Locate the cell with the specified text and output its [X, Y] center coordinate. 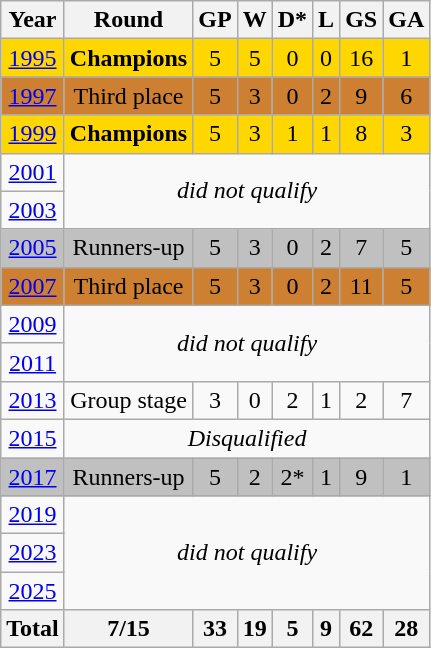
GS [362, 20]
2* [292, 477]
2013 [33, 400]
28 [406, 629]
W [254, 20]
1995 [33, 58]
11 [362, 286]
2023 [33, 553]
19 [254, 629]
L [326, 20]
1999 [33, 134]
Round [128, 20]
33 [215, 629]
Year [33, 20]
2003 [33, 210]
1997 [33, 96]
2005 [33, 248]
Group stage [128, 400]
2007 [33, 286]
8 [362, 134]
GA [406, 20]
2015 [33, 438]
Disqualified [247, 438]
2001 [33, 172]
D* [292, 20]
2019 [33, 515]
GP [215, 20]
6 [406, 96]
Total [33, 629]
2009 [33, 324]
16 [362, 58]
62 [362, 629]
7/15 [128, 629]
2025 [33, 591]
2011 [33, 362]
2017 [33, 477]
